Capture the cell that displays the provided text and extract its (x, y) central coordinate. 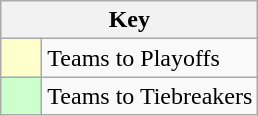
Teams to Playoffs (150, 58)
Teams to Tiebreakers (150, 96)
Key (130, 20)
